Return the (x, y) coordinate for the center point of the cell that contains the specified text.  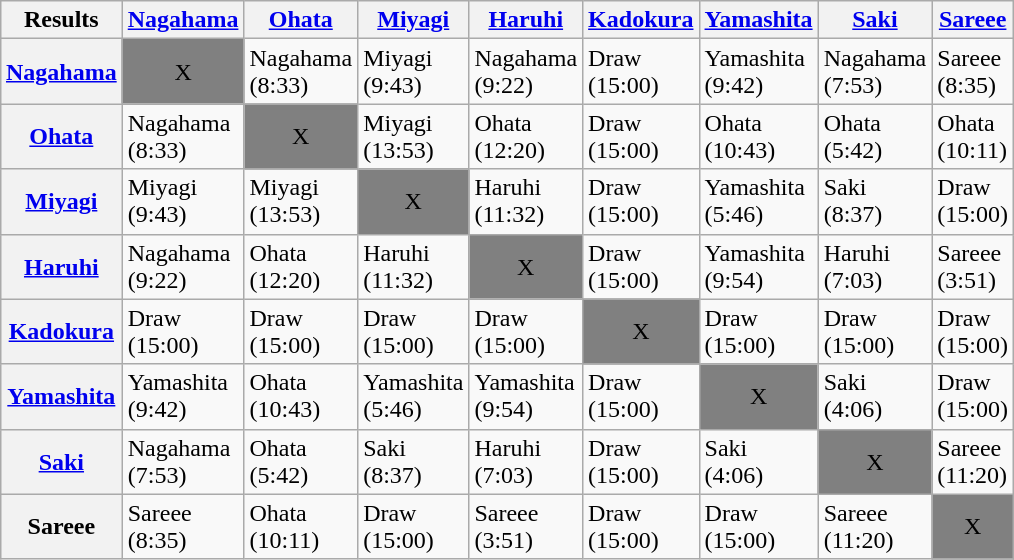
Results (61, 20)
